Pinpoint the cell where the given text exists, returning its [x, y] midpoint coordinate. 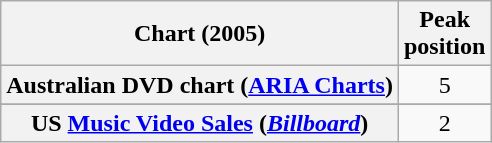
Chart (2005) [200, 34]
Peak position [444, 34]
US Music Video Sales (Billboard) [200, 123]
Australian DVD chart (ARIA Charts) [200, 85]
2 [444, 123]
5 [444, 85]
